Detect which cell encompasses the target text, then output its [x, y] center coordinate. 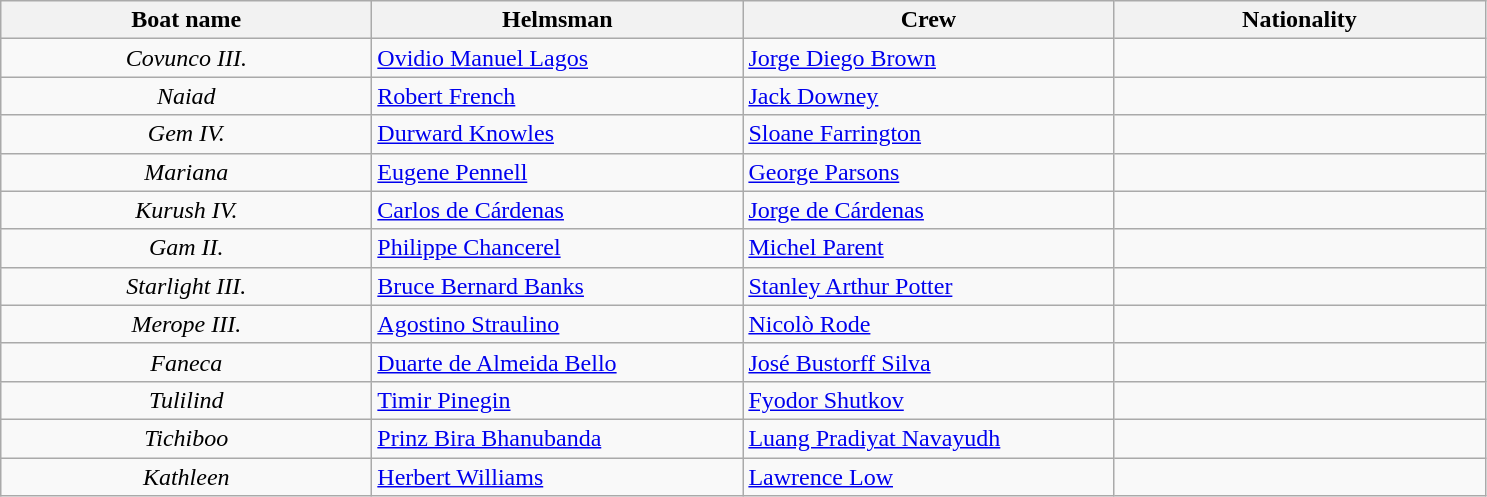
Prinz Bira Bhanubanda [558, 438]
Luang Pradiyat Navayudh [928, 438]
Fyodor Shutkov [928, 400]
Naiad [186, 96]
Jorge de Cárdenas [928, 210]
Tichiboo [186, 438]
Kathleen [186, 477]
Durward Knowles [558, 134]
Mariana [186, 172]
Kurush IV. [186, 210]
Jorge Diego Brown [928, 58]
Merope III. [186, 324]
Herbert Williams [558, 477]
Michel Parent [928, 248]
Tulilind [186, 400]
Helmsman [558, 20]
Gam II. [186, 248]
Jack Downey [928, 96]
Nicolò Rode [928, 324]
Crew [928, 20]
Nationality [1300, 20]
Ovidio Manuel Lagos [558, 58]
Agostino Straulino [558, 324]
Starlight III. [186, 286]
Eugene Pennell [558, 172]
Boat name [186, 20]
Philippe Chancerel [558, 248]
José Bustorff Silva [928, 362]
Bruce Bernard Banks [558, 286]
Faneca [186, 362]
Timir Pinegin [558, 400]
Sloane Farrington [928, 134]
Gem IV. [186, 134]
Stanley Arthur Potter [928, 286]
Carlos de Cárdenas [558, 210]
Lawrence Low [928, 477]
Robert French [558, 96]
Covunco III. [186, 58]
Duarte de Almeida Bello [558, 362]
George Parsons [928, 172]
